Identify which cell holds the provided text, then report its (x, y) central coordinate. 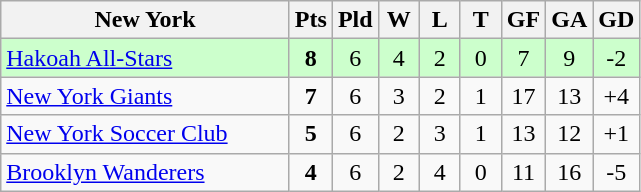
9 (570, 58)
16 (570, 172)
GD (616, 20)
+1 (616, 134)
12 (570, 134)
Pld (355, 20)
New York Giants (146, 96)
New York Soccer Club (146, 134)
T (480, 20)
GF (523, 20)
+4 (616, 96)
New York (146, 20)
-2 (616, 58)
Pts (310, 20)
W (398, 20)
5 (310, 134)
Brooklyn Wanderers (146, 172)
L (440, 20)
11 (523, 172)
-5 (616, 172)
GA (570, 20)
17 (523, 96)
Hakoah All-Stars (146, 58)
8 (310, 58)
